Determine the (x, y) coordinate at the center of the cell enclosing the given text.  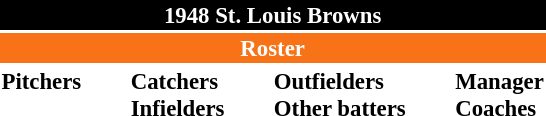
Roster (272, 48)
1948 St. Louis Browns (272, 15)
